Extract the [X, Y] coordinate from the center of the cell holding the provided text.  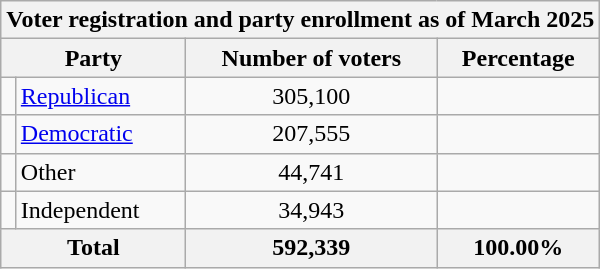
207,555 [312, 134]
305,100 [312, 96]
Total [94, 248]
Democratic [100, 134]
Independent [100, 210]
Republican [100, 96]
Voter registration and party enrollment as of March 2025 [300, 20]
Other [100, 172]
Percentage [518, 58]
44,741 [312, 172]
100.00% [518, 248]
34,943 [312, 210]
Number of voters [312, 58]
592,339 [312, 248]
Party [94, 58]
